Determine the (x, y) coordinate at the center of the cell enclosing the given text.  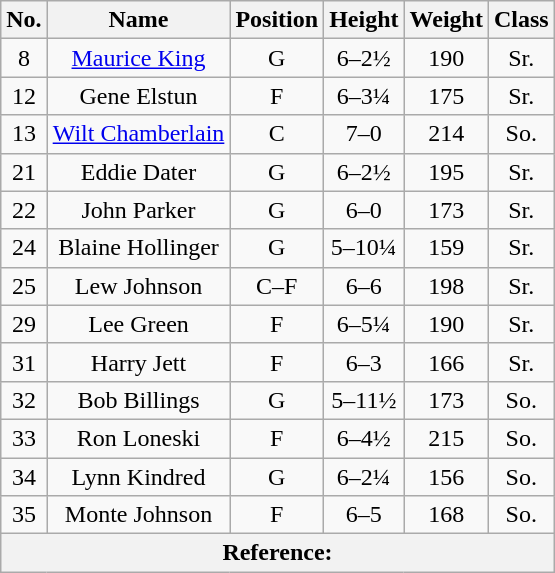
6–2¼ (364, 477)
214 (446, 134)
22 (24, 210)
Lew Johnson (138, 286)
25 (24, 286)
215 (446, 438)
21 (24, 172)
Blaine Hollinger (138, 248)
Wilt Chamberlain (138, 134)
6–3 (364, 362)
Gene Elstun (138, 96)
6–0 (364, 210)
Height (364, 20)
12 (24, 96)
168 (446, 515)
6–5 (364, 515)
6–5¼ (364, 324)
5–11½ (364, 400)
5–10¼ (364, 248)
Maurice King (138, 58)
6–4½ (364, 438)
6–6 (364, 286)
Position (277, 20)
166 (446, 362)
6–3¼ (364, 96)
Eddie Dater (138, 172)
195 (446, 172)
34 (24, 477)
35 (24, 515)
175 (446, 96)
8 (24, 58)
Name (138, 20)
156 (446, 477)
29 (24, 324)
159 (446, 248)
198 (446, 286)
Harry Jett (138, 362)
C–F (277, 286)
33 (24, 438)
No. (24, 20)
7–0 (364, 134)
32 (24, 400)
Reference: (278, 553)
Lynn Kindred (138, 477)
24 (24, 248)
Ron Loneski (138, 438)
C (277, 134)
John Parker (138, 210)
Weight (446, 20)
Bob Billings (138, 400)
31 (24, 362)
Monte Johnson (138, 515)
Class (521, 20)
13 (24, 134)
Lee Green (138, 324)
